For the text-containing cell, return its midpoint in (x, y) coordinate format. 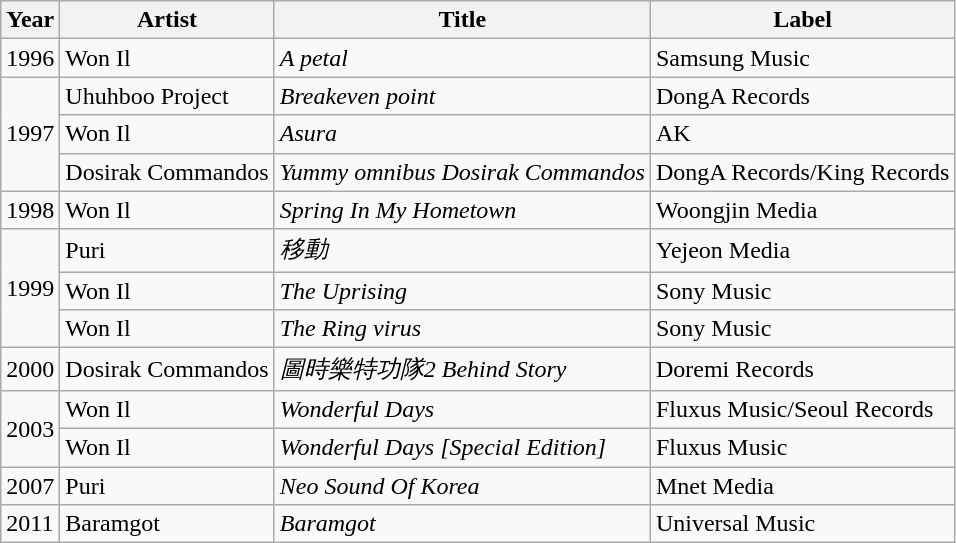
Yejeon Media (802, 250)
2007 (30, 485)
Uhuhboo Project (167, 96)
Label (802, 20)
圖時樂特功隊2 Behind Story (462, 370)
Fluxus Music/Seoul Records (802, 409)
The Uprising (462, 291)
AK (802, 134)
Spring In My Hometown (462, 210)
Mnet Media (802, 485)
DongA Records (802, 96)
Artist (167, 20)
Woongjin Media (802, 210)
Yummy omnibus Dosirak Commandos (462, 172)
Breakeven point (462, 96)
Fluxus Music (802, 447)
2003 (30, 428)
Doremi Records (802, 370)
Asura (462, 134)
Universal Music (802, 524)
1997 (30, 134)
A petal (462, 58)
Title (462, 20)
Neo Sound Of Korea (462, 485)
Samsung Music (802, 58)
2011 (30, 524)
The Ring virus (462, 329)
1998 (30, 210)
Wonderful Days [Special Edition] (462, 447)
2000 (30, 370)
1999 (30, 288)
DongA Records/King Records (802, 172)
移動 (462, 250)
Year (30, 20)
Wonderful Days (462, 409)
1996 (30, 58)
